Capture the cell that displays the provided text and extract its [X, Y] central coordinate. 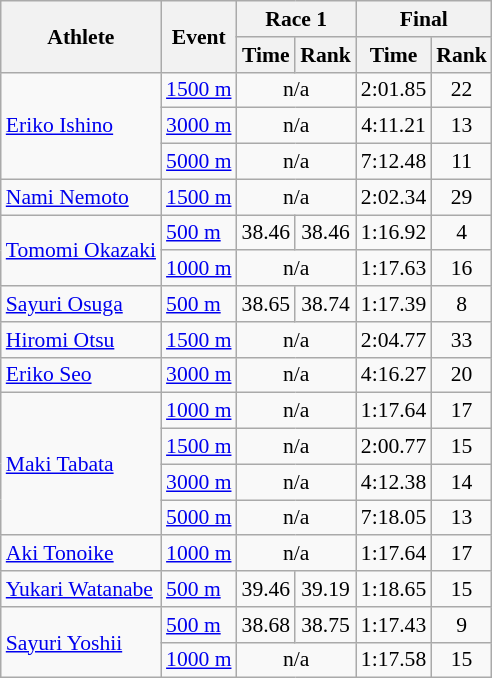
1:18.65 [394, 589]
38.75 [326, 625]
16 [462, 269]
Nami Nemoto [81, 197]
8 [462, 304]
Yukari Watanabe [81, 589]
4 [462, 233]
29 [462, 197]
1:17.43 [394, 625]
Eriko Ishino [81, 126]
2:02.34 [394, 197]
Hiromi Otsu [81, 340]
38.68 [266, 625]
39.19 [326, 589]
2:00.77 [394, 447]
7:12.48 [394, 162]
1:17.58 [394, 660]
9 [462, 625]
2:04.77 [394, 340]
Athlete [81, 36]
39.46 [266, 589]
Tomomi Okazaki [81, 250]
1:16.92 [394, 233]
22 [462, 90]
1:17.63 [394, 269]
Maki Tabata [81, 464]
1:17.39 [394, 304]
Aki Tonoike [81, 554]
14 [462, 482]
38.65 [266, 304]
33 [462, 340]
Final [424, 19]
4:16.27 [394, 375]
2:01.85 [394, 90]
38.74 [326, 304]
7:18.05 [394, 518]
4:12.38 [394, 482]
Event [198, 36]
Sayuri Osuga [81, 304]
Race 1 [296, 19]
20 [462, 375]
11 [462, 162]
Sayuri Yoshii [81, 642]
Eriko Seo [81, 375]
4:11.21 [394, 126]
